Scan for the cell matching the given text and deliver its (x, y) coordinate at center. 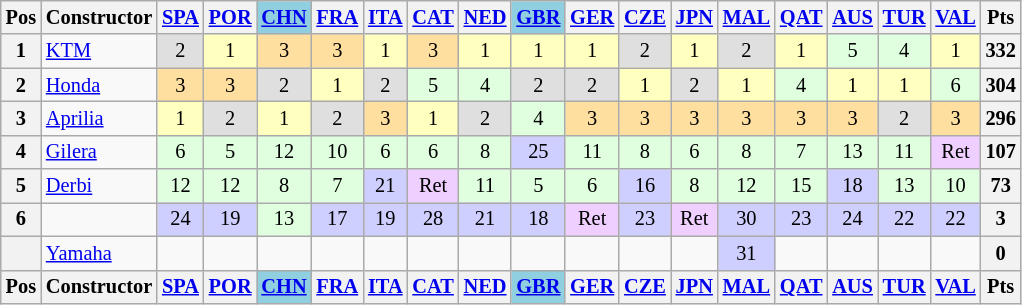
30 (746, 219)
17 (337, 219)
Aprilia (99, 118)
KTM (99, 51)
28 (432, 219)
15 (801, 186)
31 (746, 253)
304 (1001, 85)
0 (1001, 253)
25 (538, 152)
Honda (99, 85)
Yamaha (99, 253)
73 (1001, 186)
332 (1001, 51)
Derbi (99, 186)
107 (1001, 152)
296 (1001, 118)
Gilera (99, 152)
16 (645, 186)
